For the text-containing cell, return its midpoint in [x, y] coordinate format. 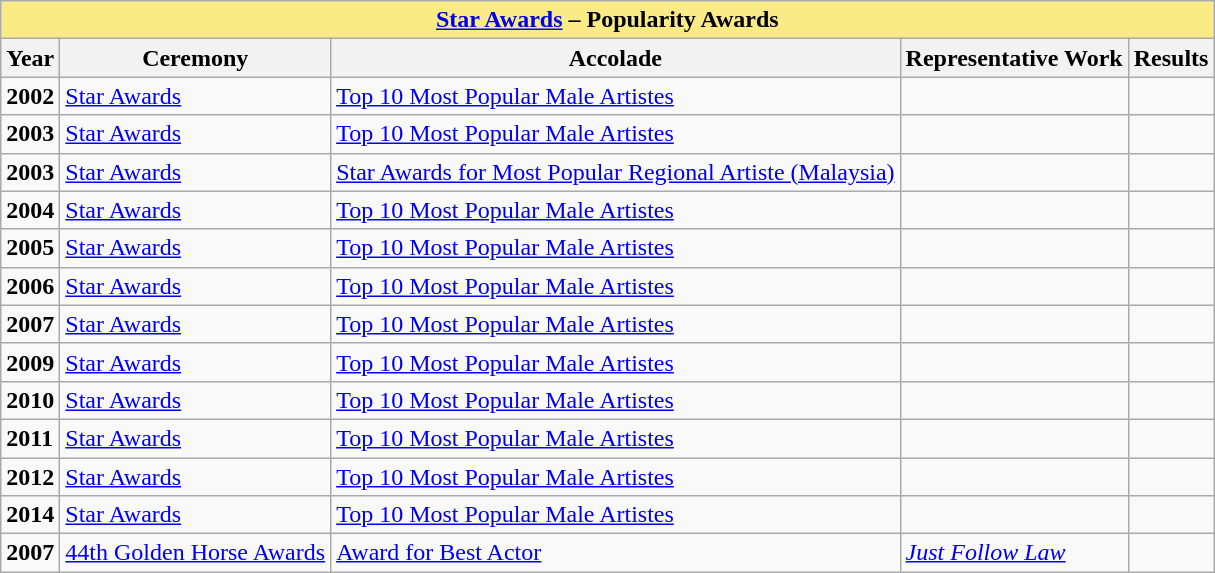
2014 [30, 515]
2006 [30, 286]
44th Golden Horse Awards [196, 553]
2011 [30, 438]
2005 [30, 248]
Representative Work [1014, 58]
Just Follow Law [1014, 553]
2010 [30, 400]
Accolade [616, 58]
Star Awards – Popularity Awards [608, 20]
Results [1171, 58]
Star Awards for Most Popular Regional Artiste (Malaysia) [616, 172]
2009 [30, 362]
2004 [30, 210]
2012 [30, 477]
Ceremony [196, 58]
Award for Best Actor [616, 553]
2002 [30, 96]
Year [30, 58]
